From the cell containing the given text, extract its center point as [X, Y] coordinate. 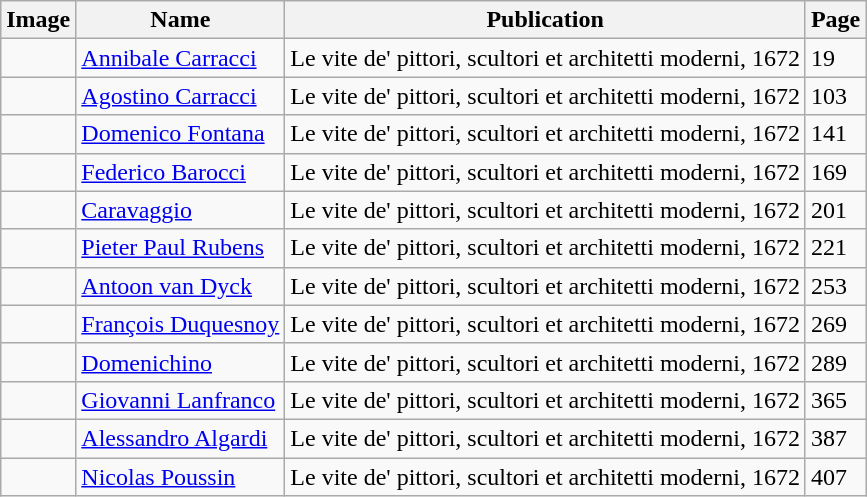
387 [835, 438]
19 [835, 58]
Giovanni Lanfranco [180, 400]
Publication [546, 20]
407 [835, 477]
Name [180, 20]
Antoon van Dyck [180, 286]
Federico Barocci [180, 172]
269 [835, 324]
Caravaggio [180, 210]
Pieter Paul Rubens [180, 248]
Page [835, 20]
103 [835, 96]
Agostino Carracci [180, 96]
François Duquesnoy [180, 324]
Annibale Carracci [180, 58]
Alessandro Algardi [180, 438]
141 [835, 134]
201 [835, 210]
Image [38, 20]
289 [835, 362]
Domenichino [180, 362]
221 [835, 248]
169 [835, 172]
253 [835, 286]
Domenico Fontana [180, 134]
Nicolas Poussin [180, 477]
365 [835, 400]
